Find where the given text appears and provide that cell's center as [x, y] coordinate. 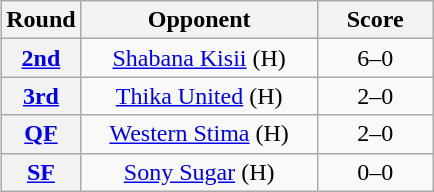
Sony Sugar (H) [199, 172]
2nd [41, 58]
Opponent [199, 20]
Western Stima (H) [199, 134]
QF [41, 134]
Score [375, 20]
Round [41, 20]
0–0 [375, 172]
Shabana Kisii (H) [199, 58]
3rd [41, 96]
Thika United (H) [199, 96]
SF [41, 172]
6–0 [375, 58]
